Detect which cell encompasses the target text, then output its [X, Y] center coordinate. 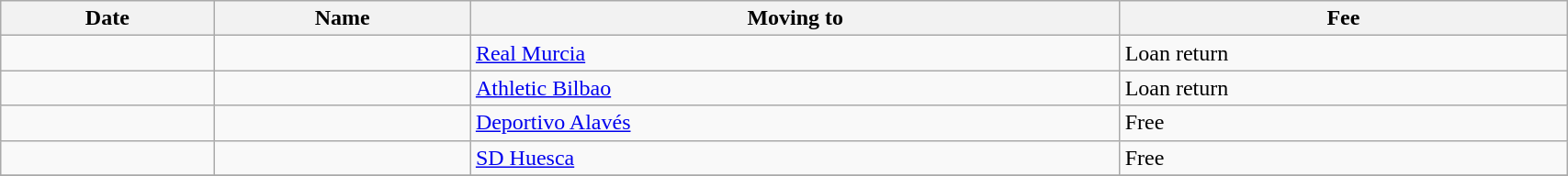
Fee [1343, 18]
SD Huesca [795, 158]
Name [342, 18]
Date [107, 18]
Real Murcia [795, 53]
Deportivo Alavés [795, 123]
Moving to [795, 18]
Athletic Bilbao [795, 88]
